Determine the [x, y] coordinate at the center of the cell enclosing the given text.  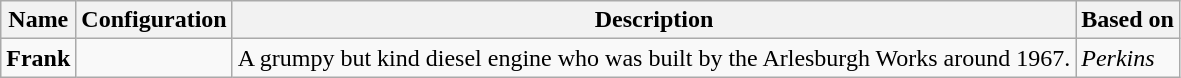
Name [38, 20]
Configuration [154, 20]
Frank [38, 58]
Perkins [1128, 58]
Based on [1128, 20]
A grumpy but kind diesel engine who was built by the Arlesburgh Works around 1967. [654, 58]
Description [654, 20]
